From the cell containing the given text, extract its center point as [X, Y] coordinate. 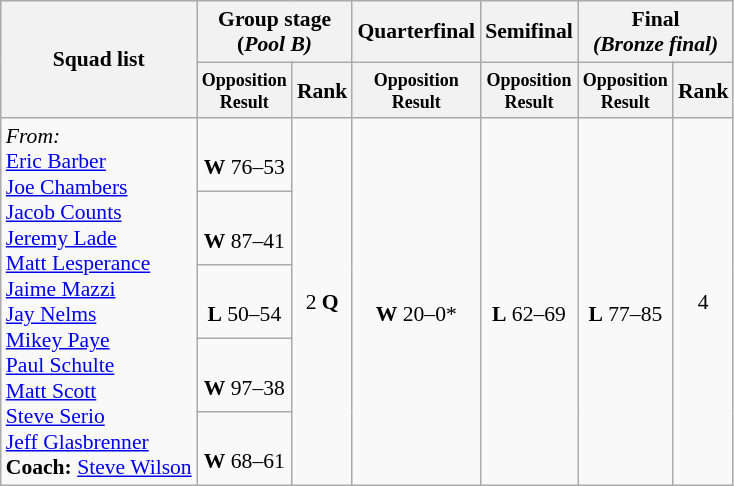
W 97–38 [244, 376]
2 Q [322, 302]
Quarterfinal [416, 32]
W 76–53 [244, 156]
W 68–61 [244, 449]
Semifinal [529, 32]
4 [704, 302]
L 50–54 [244, 302]
L 62–69 [529, 302]
W 87–41 [244, 228]
Group stage(Pool B) [275, 32]
W 20–0* [416, 302]
Squad list [99, 60]
Final(Bronze final) [656, 32]
L 77–85 [626, 302]
